From the cell containing the given text, extract its center point as (X, Y) coordinate. 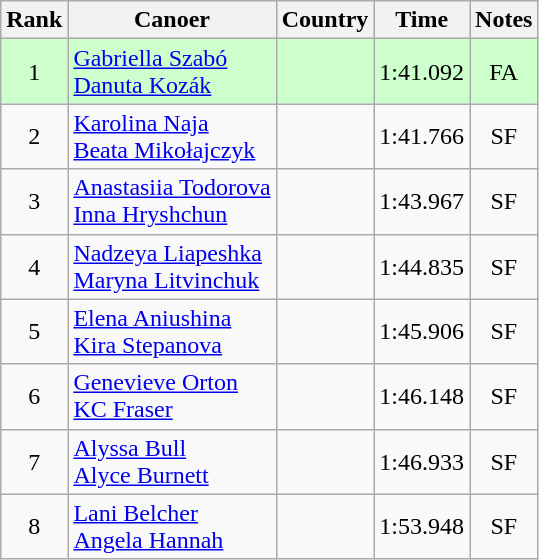
1:45.906 (422, 332)
8 (34, 526)
1:46.148 (422, 396)
1 (34, 72)
5 (34, 332)
4 (34, 266)
1:43.967 (422, 202)
1:41.092 (422, 72)
Lani BelcherAngela Hannah (172, 526)
2 (34, 136)
Country (325, 20)
1:41.766 (422, 136)
1:46.933 (422, 462)
FA (504, 72)
3 (34, 202)
Canoer (172, 20)
1:53.948 (422, 526)
7 (34, 462)
6 (34, 396)
Alyssa BullAlyce Burnett (172, 462)
1:44.835 (422, 266)
Karolina NajaBeata Mikołajczyk (172, 136)
Nadzeya LiapeshkaMaryna Litvinchuk (172, 266)
Notes (504, 20)
Anastasiia TodorovaInna Hryshchun (172, 202)
Time (422, 20)
Genevieve OrtonKC Fraser (172, 396)
Gabriella SzabóDanuta Kozák (172, 72)
Elena AniushinaKira Stepanova (172, 332)
Rank (34, 20)
